From the cell containing the given text, extract its center point as [X, Y] coordinate. 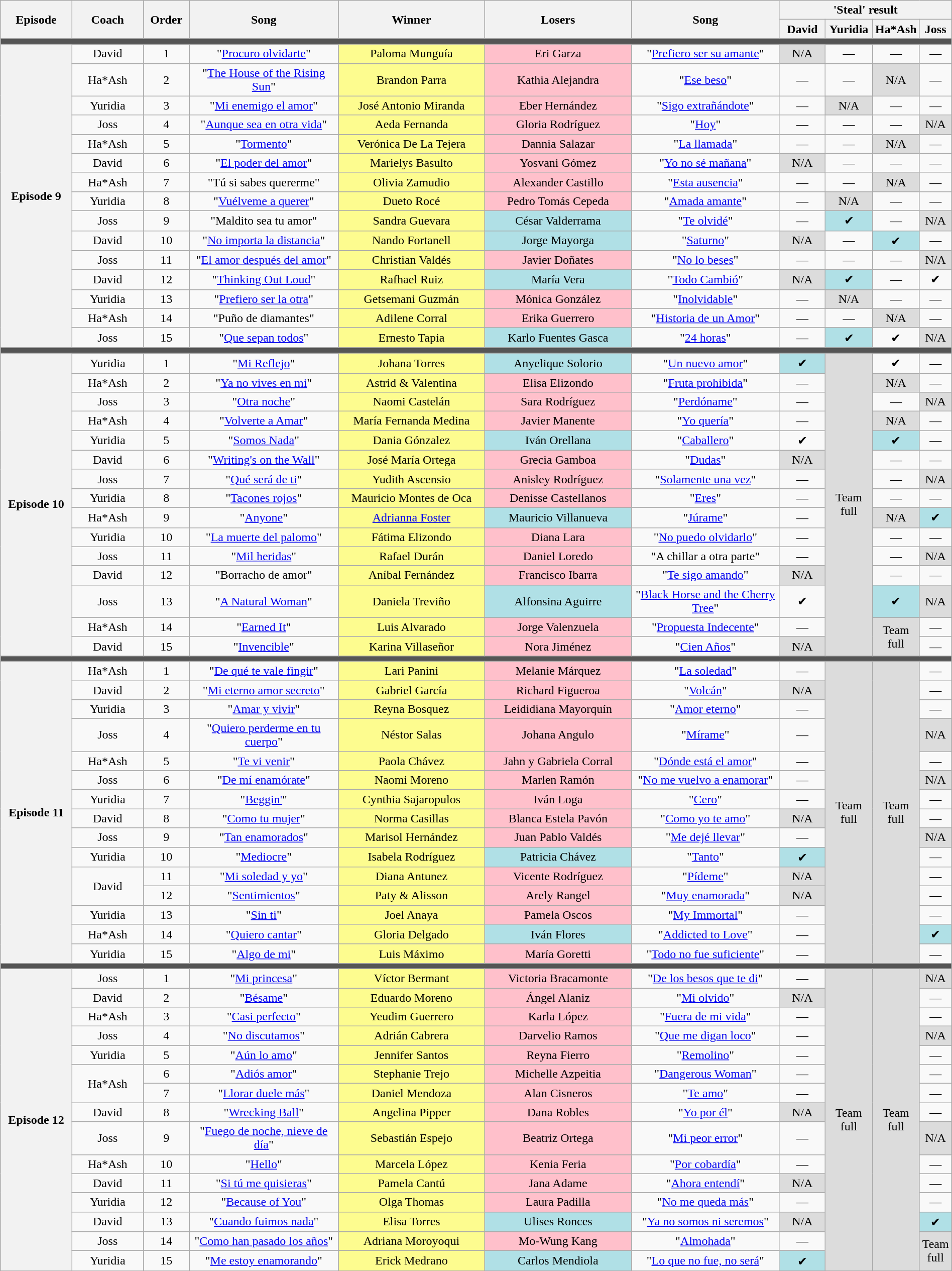
"Te olvidé" [705, 221]
"Adiós amor" [264, 1074]
Elisa Elizondo [558, 382]
"A Natural Woman" [264, 601]
Javier Manente [558, 421]
Johana Angulo [558, 735]
Daniela Treviño [412, 601]
"Prefiero ser su amante" [705, 54]
Patricia Chávez [558, 857]
Erick Medrano [412, 1261]
"Ya no vives en mi" [264, 382]
Naomi Castelán [412, 402]
"No importa la distancia" [264, 241]
Sara Rodríguez [558, 402]
"Dudas" [705, 460]
Eduardo Moreno [412, 997]
"Somos Nada" [264, 441]
"Si tú me quisieras" [264, 1183]
"Mi eterno amor secreto" [264, 690]
Blanca Estela Pavón [558, 818]
"Dónde está el amor" [705, 761]
Marisol Hernández [412, 837]
"My Immortal" [705, 915]
Marlen Ramón [558, 780]
Néstor Salas [412, 735]
"Thinking Out Loud" [264, 280]
Erika Guerrero [558, 318]
Isabela Rodríguez [412, 857]
"Mediocre" [264, 857]
"Remolino" [705, 1055]
"Que sepan todos" [264, 338]
"Solamente una vez" [705, 479]
"La llamada" [705, 144]
Karina Villaseñor [412, 646]
"Sin ti" [264, 915]
"Puño de diamantes" [264, 318]
Denisse Castellanos [558, 498]
Pamela Oscos [558, 915]
"Tormento" [264, 144]
"Pídeme" [705, 877]
"Mi peor error" [705, 1138]
Rafael Durán [412, 556]
"Aunque sea en otra vida" [264, 125]
"Me dejé llevar" [705, 837]
Winner [412, 20]
Dannia Salazar [558, 144]
"Tan enamorados" [264, 837]
Order [166, 20]
Lari Panini [412, 671]
"Ese beso" [705, 79]
Anyelique Solorio [558, 363]
Olivia Zamudio [412, 182]
Coach [107, 20]
"Earned It" [264, 627]
Sandra Guevara [412, 221]
"Fruta prohibida" [705, 382]
Alfonsina Aguirre [558, 601]
Adrianna Foster [412, 517]
Gabriel García [412, 690]
Olga Thomas [412, 1202]
"No me vuelvo a enamorar" [705, 780]
"Mi soledad y yo" [264, 877]
Luis Alvarado [412, 627]
Adriana Moroyoqui [412, 1241]
Anisley Rodríguez [558, 479]
Ulises Ronces [558, 1222]
"Tacones rojos" [264, 498]
"Mi enemigo el amor" [264, 105]
Adilene Corral [412, 318]
"Prefiero ser la otra" [264, 299]
'Steal' result [866, 10]
Víctor Bermant [412, 978]
Leididiana Mayorquín [558, 709]
"Writing's on the Wall" [264, 460]
Paloma Munguía [412, 54]
Yeudim Guerrero [412, 1017]
"Black Horse and the Cherry Tree" [705, 601]
"Anyone" [264, 517]
Marcela López [412, 1164]
"No discutamos" [264, 1036]
Francisco Ibarra [558, 575]
"Maldito sea tu amor" [264, 221]
"No me queda más" [705, 1202]
"Casi perfecto" [264, 1017]
Mo-Wung Kang [558, 1241]
Episode 10 [36, 504]
Jennifer Santos [412, 1055]
Paty & Alisson [412, 896]
"Te amo" [705, 1093]
"Amada amante" [705, 201]
"El poder del amor" [264, 163]
"Júrame" [705, 517]
"Addicted to Love" [705, 934]
"A chillar a otra parte" [705, 556]
"Como han pasado los años" [264, 1241]
Joel Anaya [412, 915]
Mónica González [558, 299]
Jana Adame [558, 1183]
"Como yo te amo" [705, 818]
Daniel Mendoza [412, 1093]
"Quiero cantar" [264, 934]
Aeda Fernanda [412, 125]
Adrián Cabrera [412, 1036]
"Hello" [264, 1164]
"Mi olvido" [705, 997]
"Volverte a Amar" [264, 421]
"Mil heridas" [264, 556]
"Inolvidable" [705, 299]
Yudith Ascensio [412, 479]
"Tú si sabes quererme" [264, 182]
Aníbal Fernández [412, 575]
Carlos Mendiola [558, 1261]
Victoria Bracamonte [558, 978]
José María Ortega [412, 460]
María Vera [558, 280]
"Ya no somos ni seremos" [705, 1222]
"Wrecking Ball" [264, 1112]
Mauricio Villanueva [558, 517]
María Goretti [558, 954]
Naomi Moreno [412, 780]
Johana Torres [412, 363]
Episode 11 [36, 812]
Arely Rangel [558, 896]
"Lo que no fue, no será" [705, 1261]
"Otra noche" [264, 402]
Melanie Márquez [558, 671]
"Caballero" [705, 441]
"Vuélveme a querer" [264, 201]
"Beggin'" [264, 799]
César Valderrama [558, 221]
"Yo no sé mañana" [705, 163]
"Muy enamorada" [705, 896]
Elisa Torres [412, 1222]
"Mírame" [705, 735]
"Saturno" [705, 241]
Dana Robles [558, 1112]
"Todo Cambió" [705, 280]
"La soledad" [705, 671]
"Sigo extrañándote" [705, 105]
"Mi Reflejo" [264, 363]
Stephanie Trejo [412, 1074]
Astrid & Valentina [412, 382]
"Bésame" [264, 997]
Episode 12 [36, 1119]
Gloria Rodríguez [558, 125]
Nando Fortanell [412, 241]
María Fernanda Medina [412, 421]
Karla López [558, 1017]
Reyna Bosquez [412, 709]
"Aún lo amo" [264, 1055]
"Me estoy enamorando" [264, 1261]
"Llorar duele más" [264, 1093]
José Antonio Miranda [412, 105]
"Fuera de mi vida" [705, 1017]
Dueto Rocé [412, 201]
Jorge Mayorga [558, 241]
Kenia Feria [558, 1164]
Kathia Alejandra [558, 79]
Iván Flores [558, 934]
Verónica De La Tejera [412, 144]
Marielys Basulto [412, 163]
Ángel Alaniz [558, 997]
"De los besos que te di" [705, 978]
"Fuego de noche, nieve de día" [264, 1138]
Beatriz Ortega [558, 1138]
"No lo beses" [705, 260]
Javier Doñates [558, 260]
Alan Cisneros [558, 1093]
"Algo de mi" [264, 954]
"Esta ausencia" [705, 182]
"Hoy" [705, 125]
Sebastián Espejo [412, 1138]
Losers [558, 20]
"Tanto" [705, 857]
"Cuando fuimos nada" [264, 1222]
Karlo Fuentes Gasca [558, 338]
Ernesto Tapia [412, 338]
Juan Pablo Valdés [558, 837]
"Perdóname" [705, 402]
Fátima Elizondo [412, 537]
"Historia de un Amor" [705, 318]
"Cero" [705, 799]
Eber Hernández [558, 105]
"Procuro olvidarte" [264, 54]
"The House of the Rising Sun" [264, 79]
"Borracho de amor" [264, 575]
Richard Figueroa [558, 690]
"Qué será de ti" [264, 479]
Jorge Valenzuela [558, 627]
"Invencible" [264, 646]
Vicente Rodríguez [558, 877]
"Amor eterno" [705, 709]
"Yo quería" [705, 421]
Eri Garza [558, 54]
"Because of You" [264, 1202]
"Ahora entendí" [705, 1183]
Mauricio Montes de Oca [412, 498]
Getsemani Guzmán [412, 299]
"Dangerous Woman" [705, 1074]
"Te sigo amando" [705, 575]
Episode [36, 20]
"Amar y vivir" [264, 709]
Gloria Delgado [412, 934]
"Yo por él" [705, 1112]
Nora Jiménez [558, 646]
Darvelio Ramos [558, 1036]
"Propuesta Indecente" [705, 627]
Brandon Parra [412, 79]
Rafhael Ruiz [412, 280]
"Un nuevo amor" [705, 363]
"La muerte del palomo" [264, 537]
"Sentimientos" [264, 896]
Michelle Azpeitia [558, 1074]
"24 horas" [705, 338]
"Almohada" [705, 1241]
Pamela Cantú [412, 1183]
Diana Antunez [412, 877]
Dania Gónzalez [412, 441]
Yosvani Gómez [558, 163]
Norma Casillas [412, 818]
"Por cobardía" [705, 1164]
"De qué te vale fingir" [264, 671]
Christian Valdés [412, 260]
"De mí enamórate" [264, 780]
Iván Orellana [558, 441]
Daniel Loredo [558, 556]
Laura Padilla [558, 1202]
"Que me digan loco" [705, 1036]
"Mi princesa" [264, 978]
"El amor después del amor" [264, 260]
Jahn y Gabriela Corral [558, 761]
Pedro Tomás Cepeda [558, 201]
Grecia Gamboa [558, 460]
Angelina Pipper [412, 1112]
"Eres" [705, 498]
Alexander Castillo [558, 182]
"Cien Años" [705, 646]
"Todo no fue suficiente" [705, 954]
Diana Lara [558, 537]
"Quiero perderme en tu cuerpo" [264, 735]
Cynthia Sajaropulos [412, 799]
"No puedo olvidarlo" [705, 537]
Reyna Fierro [558, 1055]
Iván Loga [558, 799]
Paola Chávez [412, 761]
Luis Máximo [412, 954]
"Volcán" [705, 690]
"Como tu mujer" [264, 818]
"Te vi venir" [264, 761]
Episode 9 [36, 196]
